Locate the cell with the specified text and output its (x, y) center coordinate. 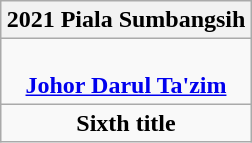
Johor Darul Ta'zim (126, 72)
Sixth title (126, 123)
2021 Piala Sumbangsih (126, 20)
